Search for the cell housing the specified text and yield its [x, y] center coordinate. 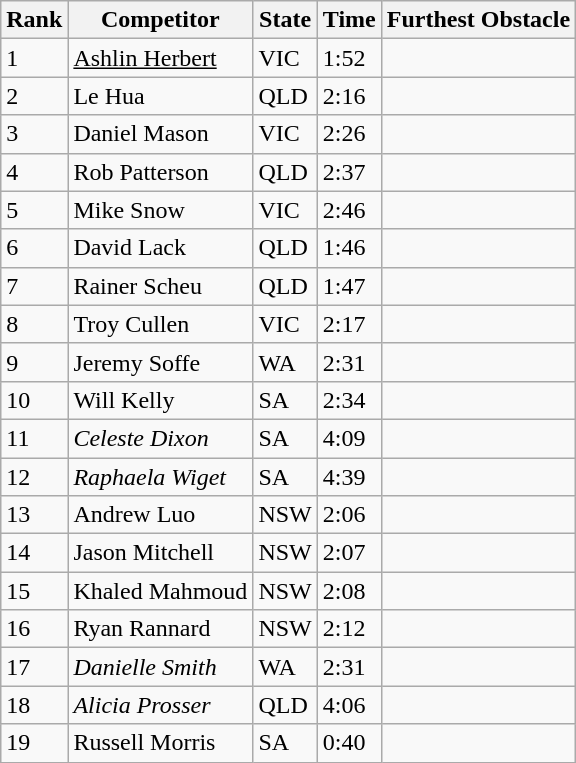
6 [34, 248]
2:34 [349, 400]
Will Kelly [160, 400]
4:39 [349, 477]
2:12 [349, 629]
3 [34, 134]
12 [34, 477]
Alicia Prosser [160, 705]
1:47 [349, 286]
Khaled Mahmoud [160, 591]
Time [349, 20]
Raphaela Wiget [160, 477]
Rob Patterson [160, 172]
Andrew Luo [160, 515]
Celeste Dixon [160, 438]
1:46 [349, 248]
Russell Morris [160, 743]
Mike Snow [160, 210]
Competitor [160, 20]
0:40 [349, 743]
Rank [34, 20]
2:07 [349, 553]
7 [34, 286]
11 [34, 438]
5 [34, 210]
Daniel Mason [160, 134]
State [285, 20]
Rainer Scheu [160, 286]
1 [34, 58]
1:52 [349, 58]
17 [34, 667]
4:09 [349, 438]
David Lack [160, 248]
19 [34, 743]
8 [34, 324]
Ashlin Herbert [160, 58]
2:17 [349, 324]
Le Hua [160, 96]
Troy Cullen [160, 324]
10 [34, 400]
Furthest Obstacle [478, 20]
Danielle Smith [160, 667]
Jeremy Soffe [160, 362]
4:06 [349, 705]
13 [34, 515]
2:37 [349, 172]
15 [34, 591]
18 [34, 705]
2:08 [349, 591]
2 [34, 96]
16 [34, 629]
Jason Mitchell [160, 553]
2:16 [349, 96]
2:06 [349, 515]
4 [34, 172]
2:26 [349, 134]
14 [34, 553]
2:46 [349, 210]
9 [34, 362]
Ryan Rannard [160, 629]
